Locate the cell with the specified text and output its [X, Y] center coordinate. 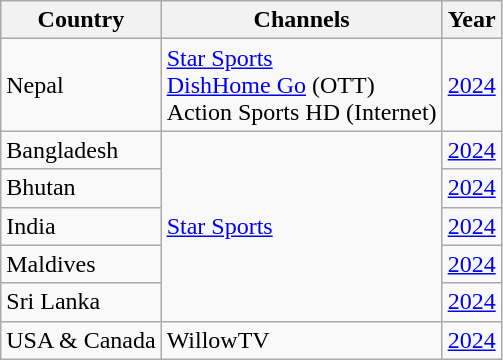
WillowTV [302, 340]
Maldives [81, 264]
Year [472, 20]
India [81, 226]
Sri Lanka [81, 302]
Bangladesh [81, 150]
Star Sports DishHome Go (OTT) Action Sports HD (Internet) [302, 85]
Nepal [81, 85]
Bhutan [81, 188]
Country [81, 20]
Channels [302, 20]
USA & Canada [81, 340]
Star Sports [302, 226]
